Return [x, y] of the center of cell containing provided text 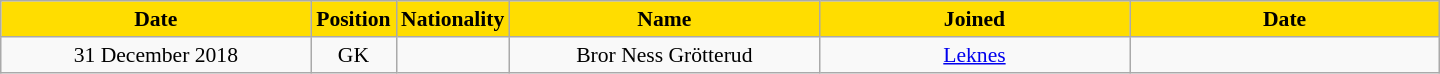
Joined [974, 19]
Name [664, 19]
Nationality [452, 19]
31 December 2018 [156, 55]
Leknes [974, 55]
Position [354, 19]
Bror Ness Grötterud [664, 55]
GK [354, 55]
